Locate the cell with the specified text and output its [X, Y] center coordinate. 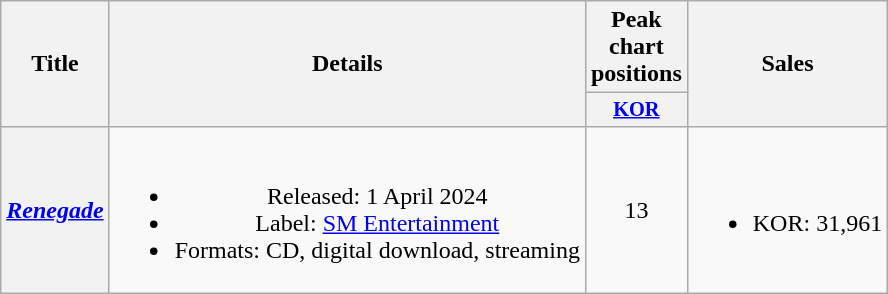
Details [347, 64]
Peak chart positions [636, 47]
13 [636, 210]
Sales [787, 64]
Renegade [55, 210]
Title [55, 64]
KOR: 31,961 [787, 210]
Released: 1 April 2024Label: SM EntertainmentFormats: CD, digital download, streaming [347, 210]
KOR [636, 110]
